Return (x, y) of the center of cell containing provided text 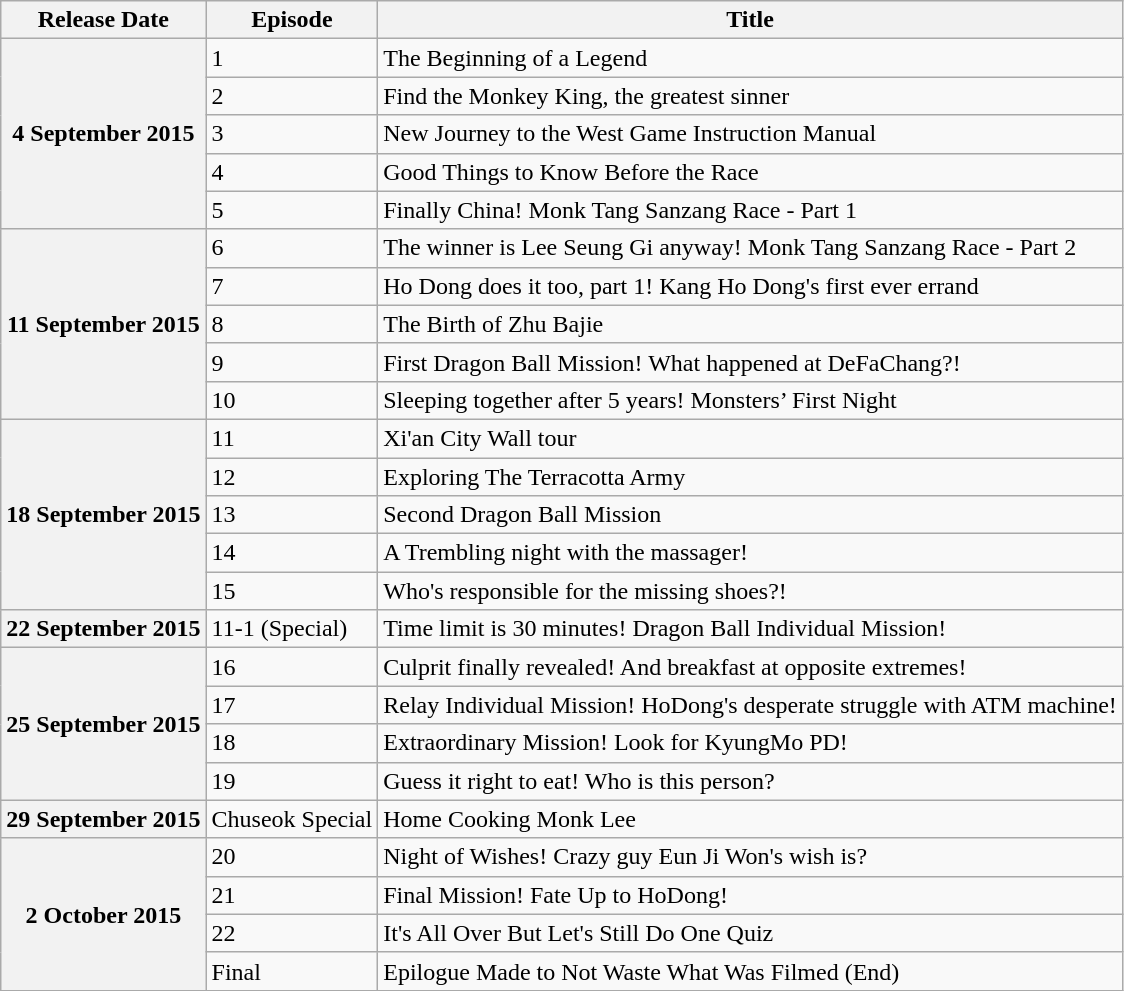
21 (292, 895)
4 September 2015 (104, 134)
Second Dragon Ball Mission (750, 515)
18 September 2015 (104, 514)
10 (292, 400)
29 September 2015 (104, 819)
Find the Monkey King, the greatest sinner (750, 96)
Release Date (104, 20)
5 (292, 210)
Guess it right to eat! Who is this person? (750, 781)
19 (292, 781)
The Birth of Zhu Bajie (750, 324)
The winner is Lee Seung Gi anyway! Monk Tang Sanzang Race - Part 2 (750, 248)
It's All Over But Let's Still Do One Quiz (750, 933)
First Dragon Ball Mission! What happened at DeFaChang?! (750, 362)
Good Things to Know Before the Race (750, 172)
Final (292, 971)
The Beginning of a Legend (750, 58)
15 (292, 591)
14 (292, 553)
Finally China! Monk Tang Sanzang Race - Part 1 (750, 210)
New Journey to the West Game Instruction Manual (750, 134)
22 (292, 933)
Ho Dong does it too, part 1! Kang Ho Dong's first ever errand (750, 286)
Episode (292, 20)
Chuseok Special (292, 819)
Relay Individual Mission! HoDong's desperate struggle with ATM machine! (750, 705)
7 (292, 286)
8 (292, 324)
Final Mission! Fate Up to HoDong! (750, 895)
17 (292, 705)
Who's responsible for the missing shoes?! (750, 591)
Xi'an City Wall tour (750, 438)
6 (292, 248)
Time limit is 30 minutes! Dragon Ball Individual Mission! (750, 629)
13 (292, 515)
18 (292, 743)
Night of Wishes! Crazy guy Eun Ji Won's wish is? (750, 857)
11 September 2015 (104, 324)
Exploring The Terracotta Army (750, 477)
11-1 (Special) (292, 629)
22 September 2015 (104, 629)
Home Cooking Monk Lee (750, 819)
Sleeping together after 5 years! Monsters’ First Night (750, 400)
4 (292, 172)
11 (292, 438)
3 (292, 134)
20 (292, 857)
25 September 2015 (104, 724)
2 (292, 96)
2 October 2015 (104, 914)
Title (750, 20)
1 (292, 58)
12 (292, 477)
Culprit finally revealed! And breakfast at opposite extremes! (750, 667)
Epilogue Made to Not Waste What Was Filmed (End) (750, 971)
A Trembling night with the massager! (750, 553)
9 (292, 362)
16 (292, 667)
Extraordinary Mission! Look for KyungMo PD! (750, 743)
